Pinpoint the cell where the given text exists, returning its [x, y] midpoint coordinate. 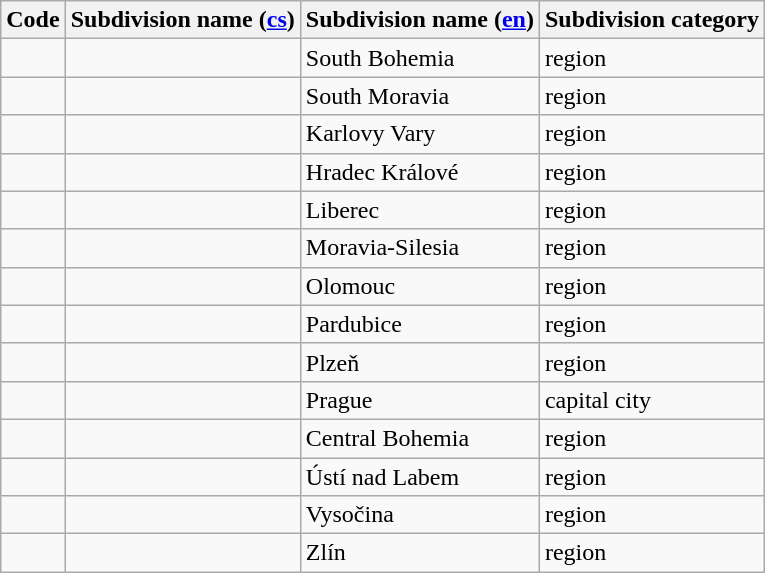
Subdivision name (cs) [182, 20]
Liberec [420, 210]
Prague [420, 400]
South Moravia [420, 96]
South Bohemia [420, 58]
Zlín [420, 553]
Central Bohemia [420, 438]
Olomouc [420, 286]
Hradec Králové [420, 172]
Moravia-Silesia [420, 248]
Subdivision category [652, 20]
Plzeň [420, 362]
Pardubice [420, 324]
Vysočina [420, 515]
Code [33, 20]
Karlovy Vary [420, 134]
Ústí nad Labem [420, 477]
capital city [652, 400]
Subdivision name (en) [420, 20]
